Capture the cell that displays the provided text and extract its [X, Y] central coordinate. 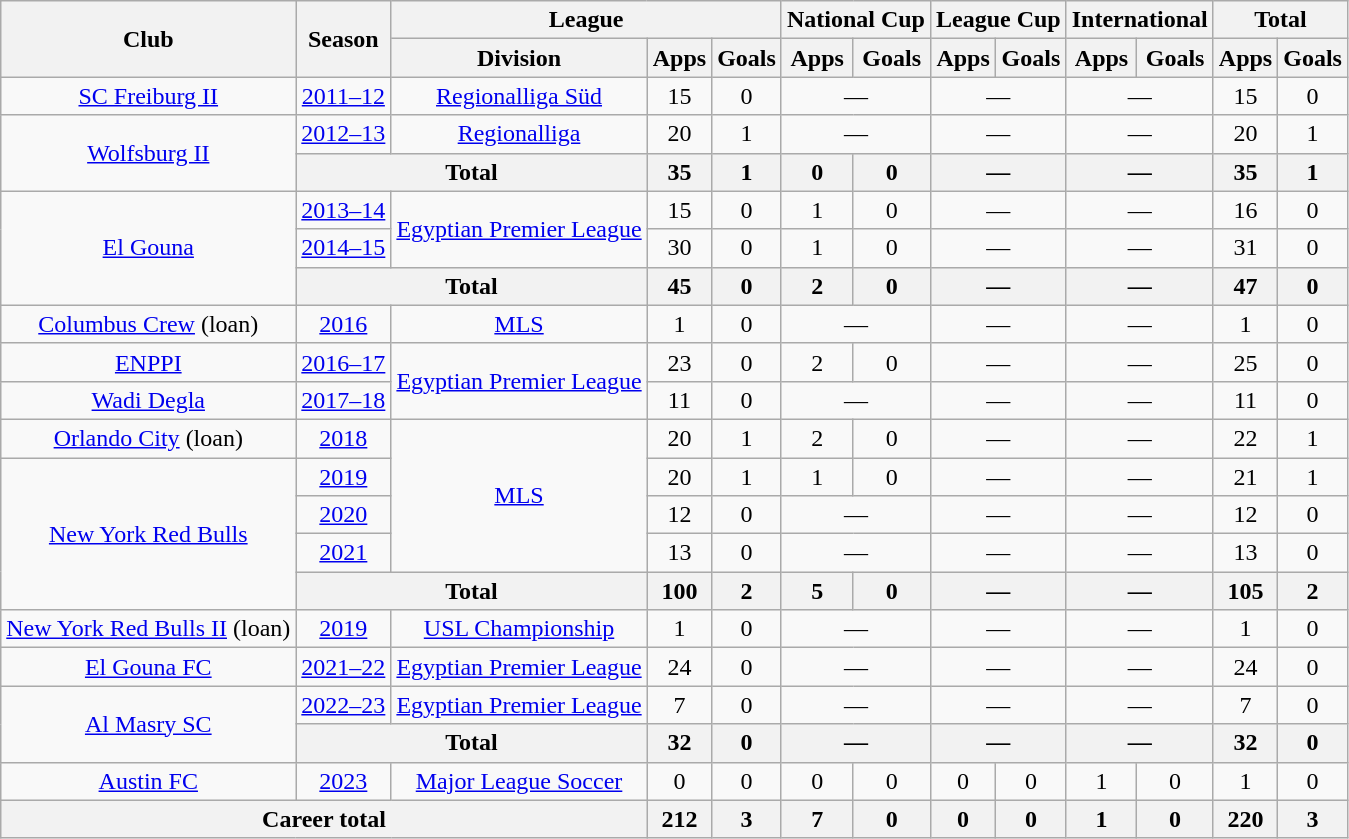
League Cup [998, 20]
212 [679, 819]
ENPPI [148, 362]
New York Red Bulls II (loan) [148, 629]
Division [519, 58]
Regionalliga Süd [519, 96]
2018 [344, 438]
National Cup [856, 20]
Wadi Degla [148, 400]
2016–17 [344, 362]
25 [1245, 362]
USL Championship [519, 629]
2023 [344, 781]
22 [1245, 438]
Regionalliga [519, 134]
30 [679, 248]
El Gouna FC [148, 667]
16 [1245, 210]
Orlando City (loan) [148, 438]
2021–22 [344, 667]
Club [148, 39]
47 [1245, 286]
Austin FC [148, 781]
220 [1245, 819]
5 [817, 591]
105 [1245, 591]
SC Freiburg II [148, 96]
El Gouna [148, 248]
New York Red Bulls [148, 534]
2020 [344, 515]
Major League Soccer [519, 781]
2017–18 [344, 400]
2011–12 [344, 96]
2016 [344, 324]
2012–13 [344, 134]
2021 [344, 553]
International [1140, 20]
2013–14 [344, 210]
Career total [324, 819]
45 [679, 286]
23 [679, 362]
21 [1245, 477]
Al Masry SC [148, 724]
2014–15 [344, 248]
2022–23 [344, 705]
Season [344, 39]
Columbus Crew (loan) [148, 324]
100 [679, 591]
Wolfsburg II [148, 153]
League [586, 20]
31 [1245, 248]
